Determine the [x, y] coordinate at the center of the cell enclosing the given text.  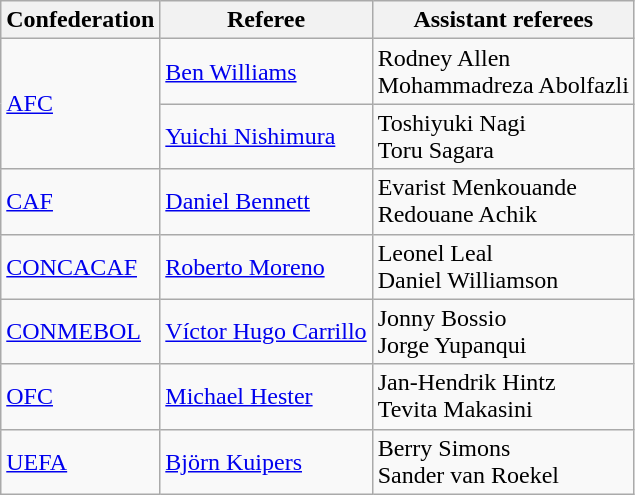
Yuichi Nishimura [266, 136]
Daniel Bennett [266, 202]
Jonny Bossio Jorge Yupanqui [503, 332]
Jan-Hendrik Hintz Tevita Makasini [503, 396]
CAF [80, 202]
OFC [80, 396]
Berry Simons Sander van Roekel [503, 462]
Assistant referees [503, 20]
Víctor Hugo Carrillo [266, 332]
Björn Kuipers [266, 462]
CONCACAF [80, 266]
Evarist Menkouande Redouane Achik [503, 202]
Leonel Leal Daniel Williamson [503, 266]
Toshiyuki Nagi Toru Sagara [503, 136]
UEFA [80, 462]
CONMEBOL [80, 332]
Roberto Moreno [266, 266]
Michael Hester [266, 396]
Confederation [80, 20]
Rodney Allen Mohammadreza Abolfazli [503, 72]
AFC [80, 104]
Referee [266, 20]
Ben Williams [266, 72]
